Search for the cell housing the specified text and yield its [x, y] center coordinate. 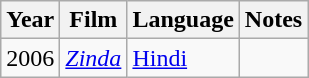
Zinda [94, 58]
Film [94, 20]
Year [30, 20]
Notes [273, 20]
Hindi [183, 58]
Language [183, 20]
2006 [30, 58]
